Scan for the cell matching the given text and deliver its (x, y) coordinate at center. 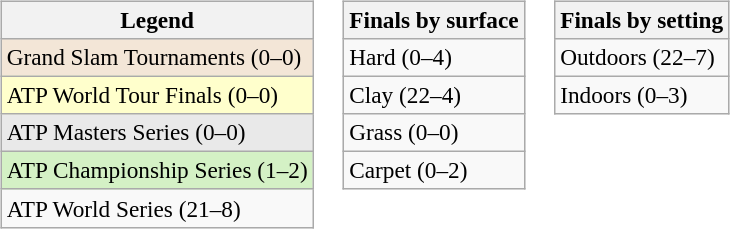
ATP World Series (21–8) (157, 208)
Carpet (0–2) (434, 171)
Finals by surface (434, 20)
Legend (157, 20)
Grand Slam Tournaments (0–0) (157, 57)
Clay (22–4) (434, 95)
ATP Masters Series (0–0) (157, 133)
Grass (0–0) (434, 133)
Hard (0–4) (434, 57)
Indoors (0–3) (642, 95)
Finals by setting (642, 20)
ATP World Tour Finals (0–0) (157, 95)
ATP Championship Series (1–2) (157, 171)
Outdoors (22–7) (642, 57)
